Determine the (X, Y) coordinate at the center of the cell enclosing the given text.  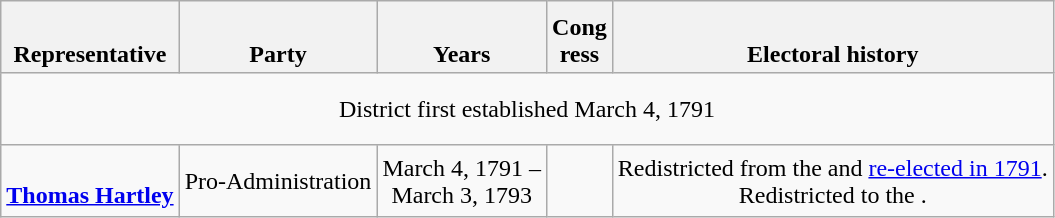
Pro-Administration (278, 181)
Congress (580, 37)
Representative (90, 37)
Thomas Hartley (90, 181)
Years (462, 37)
March 4, 1791 –March 3, 1793 (462, 181)
District first established March 4, 1791 (527, 109)
Electoral history (832, 37)
Party (278, 37)
Redistricted from the and re-elected in 1791.Redistricted to the . (832, 181)
